Output the [X, Y] coordinate of the center of the cell containing the given text.  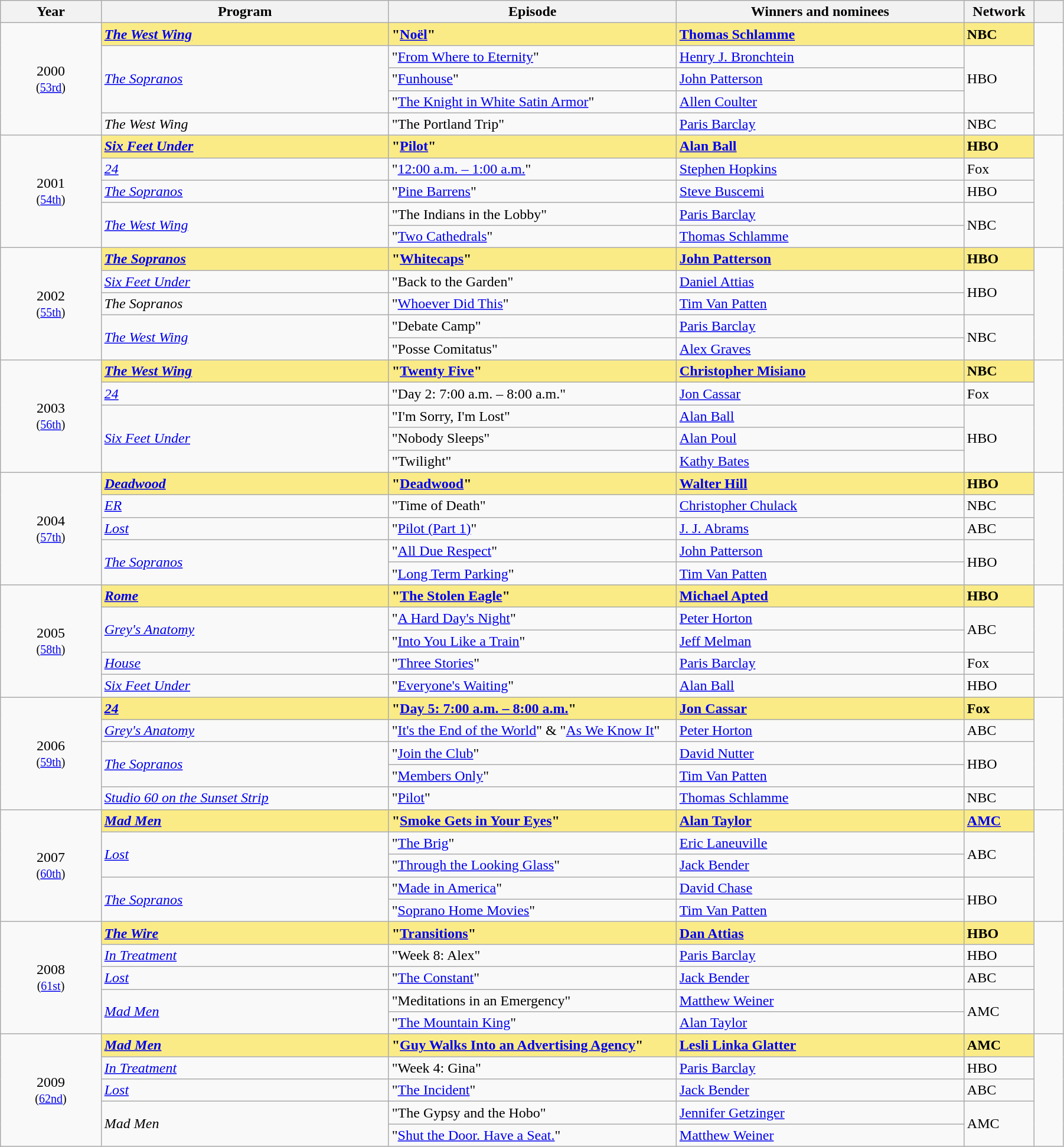
The Wire [244, 933]
Henry J. Bronchtein [820, 57]
Deadwood [244, 483]
"Posse Comitatus" [533, 349]
2000(53rd) [51, 79]
"The Indians in the Lobby" [533, 214]
"Week 4: Gina" [533, 1068]
2004(57th) [51, 528]
"The Mountain King" [533, 1023]
"A Hard Day's Night" [533, 618]
"The Knight in White Satin Armor" [533, 102]
Steve Buscemi [820, 191]
"Twenty Five" [533, 371]
"Noël" [533, 34]
"Members Only" [533, 776]
"Smoke Gets in Your Eyes" [533, 821]
"The Brig" [533, 843]
"Week 8: Alex" [533, 955]
Winners and nominees [820, 12]
David Chase [820, 888]
"It's the End of the World" & "As We Know It" [533, 731]
"I'm Sorry, I'm Lost" [533, 416]
"The Gypsy and the Hobo" [533, 1113]
"Long Term Parking" [533, 573]
Kathy Bates [820, 461]
"12:00 a.m. – 1:00 a.m." [533, 169]
"All Due Respect" [533, 551]
ER [244, 506]
"Funhouse" [533, 79]
"Time of Death" [533, 506]
Christopher Chulack [820, 506]
Daniel Attias [820, 282]
Studio 60 on the Sunset Strip [244, 798]
"The Constant" [533, 978]
"Debate Camp" [533, 326]
2008(61st) [51, 978]
Episode [533, 12]
Program [244, 12]
Walter Hill [820, 483]
Rome [244, 596]
"Nobody Sleeps" [533, 439]
"Made in America" [533, 888]
J. J. Abrams [820, 528]
"Meditations in an Emergency" [533, 1001]
Christopher Misiano [820, 371]
Jennifer Getzinger [820, 1113]
Network [999, 12]
"Guy Walks Into an Advertising Agency" [533, 1045]
"Twilight" [533, 461]
David Nutter [820, 753]
"Pine Barrens" [533, 191]
2005(58th) [51, 641]
2003(56th) [51, 416]
"Join the Club" [533, 753]
Alan Poul [820, 439]
2009(62nd) [51, 1090]
2007(60th) [51, 865]
"Pilot (Part 1)" [533, 528]
"Soprano Home Movies" [533, 910]
Allen Coulter [820, 102]
"Day 5: 7:00 a.m. – 8:00 a.m." [533, 708]
"Through the Looking Glass" [533, 865]
"The Incident" [533, 1090]
"Whitecaps" [533, 259]
"Back to the Garden" [533, 282]
Michael Apted [820, 596]
Eric Laneuville [820, 843]
Alex Graves [820, 349]
"The Stolen Eagle" [533, 596]
"Two Cathedrals" [533, 236]
"Shut the Door. Have a Seat." [533, 1135]
"Deadwood" [533, 483]
"Day 2: 7:00 a.m. – 8:00 a.m." [533, 394]
"Whoever Did This" [533, 304]
"Transitions" [533, 933]
Stephen Hopkins [820, 169]
Dan Attias [820, 933]
"The Portland Trip" [533, 124]
2002(55th) [51, 303]
Year [51, 12]
Lesli Linka Glatter [820, 1045]
2006(59th) [51, 753]
"Three Stories" [533, 664]
2001(54th) [51, 191]
"Into You Like a Train" [533, 641]
"From Where to Eternity" [533, 57]
"Everyone's Waiting" [533, 686]
House [244, 664]
Jeff Melman [820, 641]
